Locate the cell with the specified text and output its [X, Y] center coordinate. 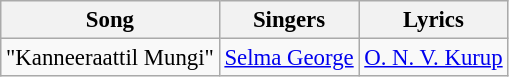
O. N. V. Kurup [434, 58]
Song [110, 20]
Singers [289, 20]
"Kanneeraattil Mungi" [110, 58]
Lyrics [434, 20]
Selma George [289, 58]
